For the text-containing cell, return its midpoint in (x, y) coordinate format. 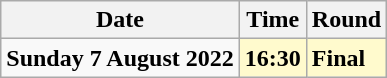
Final (346, 58)
16:30 (272, 58)
Date (120, 20)
Time (272, 20)
Sunday 7 August 2022 (120, 58)
Round (346, 20)
